Pinpoint the cell where the given text exists, returning its (X, Y) midpoint coordinate. 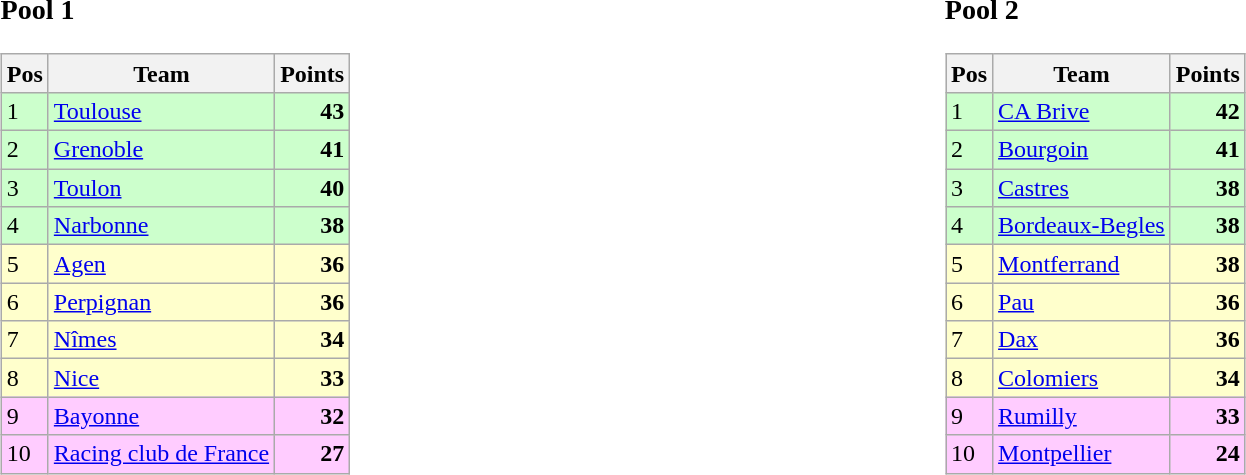
Colomiers (1082, 378)
43 (312, 111)
Grenoble (161, 150)
Rumilly (1082, 416)
Castres (1082, 188)
Bourgoin (1082, 150)
Montpellier (1082, 454)
Dax (1082, 340)
Bayonne (161, 416)
Pau (1082, 302)
42 (1208, 111)
Montferrand (1082, 264)
40 (312, 188)
27 (312, 454)
Perpignan (161, 302)
Narbonne (161, 226)
Toulon (161, 188)
CA Brive (1082, 111)
32 (312, 416)
Racing club de France (161, 454)
24 (1208, 454)
Toulouse (161, 111)
Bordeaux-Begles (1082, 226)
Nîmes (161, 340)
Nice (161, 378)
Agen (161, 264)
